Pinpoint the cell where the given text exists, returning its (X, Y) midpoint coordinate. 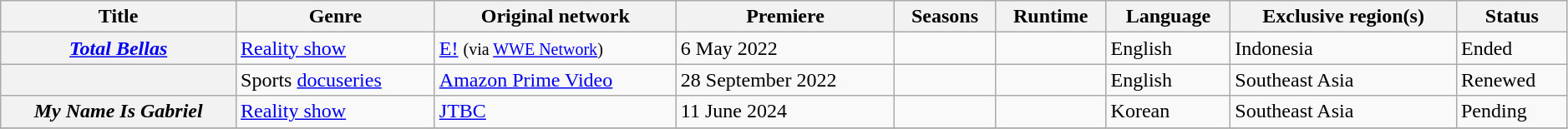
Seasons (945, 17)
Sports docuseries (336, 80)
My Name Is Gabriel (119, 112)
11 June 2024 (785, 112)
6 May 2022 (785, 48)
Total Bellas (119, 48)
Amazon Prime Video (555, 80)
Premiere (785, 17)
Ended (1512, 48)
Title (119, 17)
Exclusive region(s) (1343, 17)
Runtime (1051, 17)
E! (via WWE Network) (555, 48)
Language (1168, 17)
Original network (555, 17)
Status (1512, 17)
Korean (1168, 112)
Indonesia (1343, 48)
Pending (1512, 112)
Renewed (1512, 80)
JTBC (555, 112)
Genre (336, 17)
28 September 2022 (785, 80)
